Output the [X, Y] coordinate of the center of the cell containing the given text.  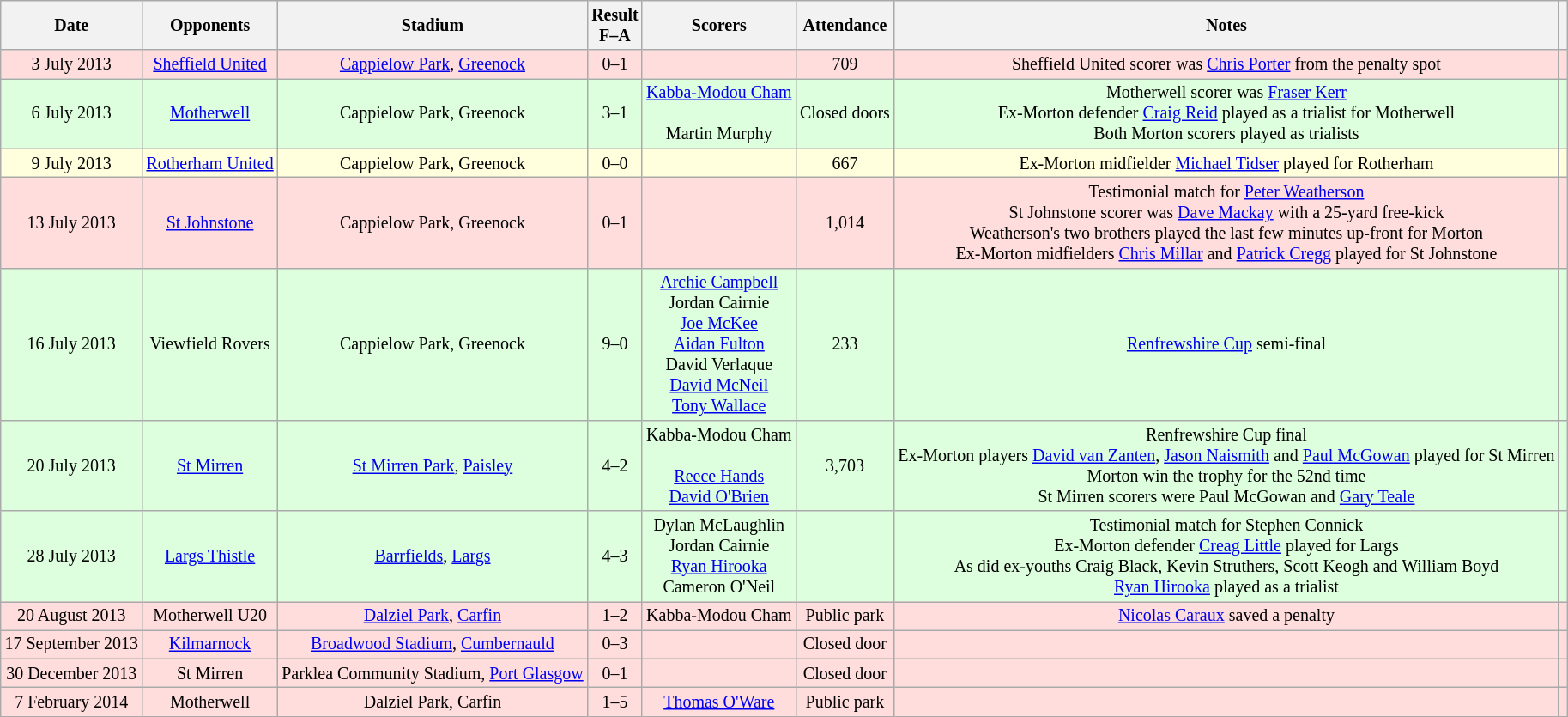
17 September 2013 [72, 644]
9–0 [614, 343]
28 July 2013 [72, 556]
4–2 [614, 465]
Archie Campbell Jordan Cairnie Joe McKee Aidan Fulton David Verlaque David McNeil Tony Wallace [719, 343]
1–5 [614, 702]
16 July 2013 [72, 343]
709 [845, 65]
Result F–A [614, 26]
30 December 2013 [72, 673]
4–3 [614, 556]
Nicolas Caraux saved a penalty [1227, 617]
3 July 2013 [72, 65]
Dylan McLaughlin Jordan Cairnie Ryan Hirooka Cameron O'Neil [719, 556]
Broadwood Stadium, Cumbernauld [433, 644]
Rotherham United [210, 163]
1,014 [845, 223]
Ex-Morton midfielder Michael Tidser played for Rotherham [1227, 163]
3–1 [614, 113]
Viewfield Rovers [210, 343]
0–3 [614, 644]
0–0 [614, 163]
20 August 2013 [72, 617]
667 [845, 163]
13 July 2013 [72, 223]
Thomas O'Ware [719, 702]
Largs Thistle [210, 556]
20 July 2013 [72, 465]
Motherwell scorer was Fraser Kerr Ex-Morton defender Craig Reid played as a trialist for Motherwell Both Morton scorers played as trialists [1227, 113]
Attendance [845, 26]
9 July 2013 [72, 163]
1–2 [614, 617]
6 July 2013 [72, 113]
Kabba-Modou Cham [719, 617]
Motherwell U20 [210, 617]
St Mirren Park, Paisley [433, 465]
Closed doors [845, 113]
Stadium [433, 26]
3,703 [845, 465]
Renfrewshire Cup semi-final [1227, 343]
Barrfields, Largs [433, 556]
Date [72, 26]
Parklea Community Stadium, Port Glasgow [433, 673]
Notes [1227, 26]
Sheffield United [210, 65]
Sheffield United scorer was Chris Porter from the penalty spot [1227, 65]
Kabba-Modou Cham Reece Hands David O'Brien [719, 465]
233 [845, 343]
Opponents [210, 26]
7 February 2014 [72, 702]
St Johnstone [210, 223]
Scorers [719, 26]
Kilmarnock [210, 644]
Kabba-Modou Cham Martin Murphy [719, 113]
